Pinpoint the cell where the given text exists, returning its [X, Y] midpoint coordinate. 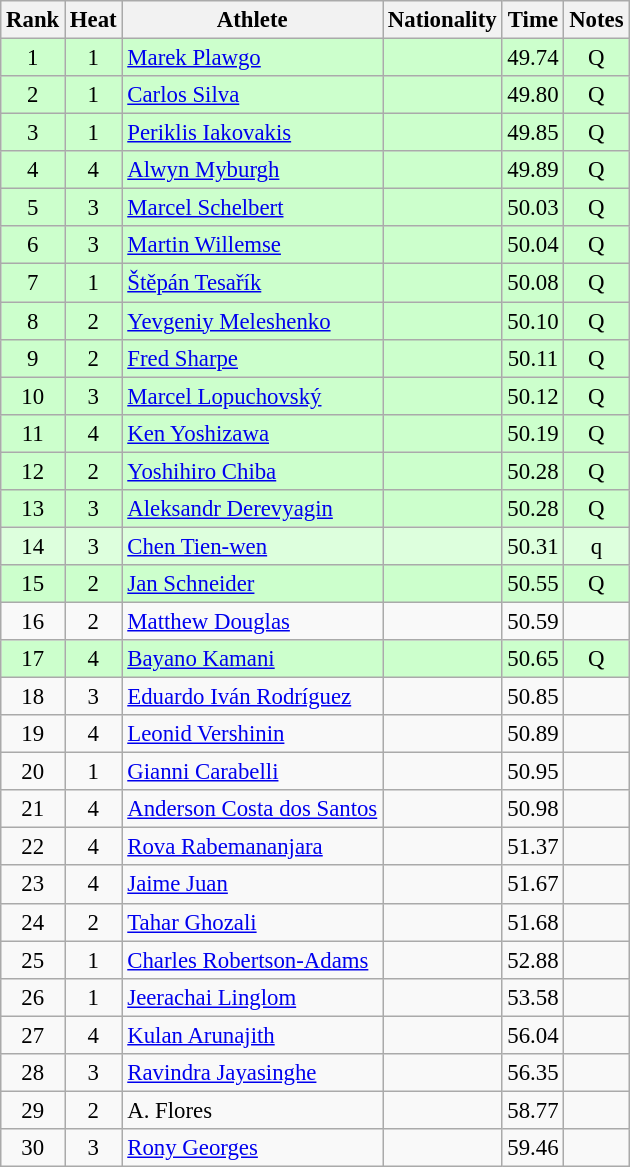
17 [33, 659]
Martin Willemse [252, 245]
29 [33, 1110]
30 [33, 1148]
49.80 [533, 95]
Yoshihiro Chiba [252, 471]
Nationality [442, 20]
19 [33, 734]
Rova Rabemananjara [252, 847]
Ken Yoshizawa [252, 433]
Tahar Ghozali [252, 922]
Jan Schneider [252, 584]
Gianni Carabelli [252, 772]
50.08 [533, 283]
51.68 [533, 922]
Yevgeniy Meleshenko [252, 321]
50.55 [533, 584]
Bayano Kamani [252, 659]
5 [33, 208]
13 [33, 509]
50.31 [533, 546]
50.11 [533, 358]
Anderson Costa dos Santos [252, 809]
50.19 [533, 433]
58.77 [533, 1110]
Carlos Silva [252, 95]
10 [33, 396]
51.67 [533, 885]
53.58 [533, 997]
24 [33, 922]
14 [33, 546]
15 [33, 584]
8 [33, 321]
50.65 [533, 659]
50.98 [533, 809]
Marcel Schelbert [252, 208]
21 [33, 809]
56.04 [533, 1035]
Chen Tien-wen [252, 546]
Periklis Iakovakis [252, 133]
50.89 [533, 734]
11 [33, 433]
7 [33, 283]
26 [33, 997]
Fred Sharpe [252, 358]
50.95 [533, 772]
22 [33, 847]
Eduardo Iván Rodríguez [252, 697]
Notes [596, 20]
q [596, 546]
6 [33, 245]
50.59 [533, 621]
Jeerachai Linglom [252, 997]
27 [33, 1035]
Aleksandr Derevyagin [252, 509]
28 [33, 1073]
A. Flores [252, 1110]
49.74 [533, 58]
23 [33, 885]
16 [33, 621]
Marcel Lopuchovský [252, 396]
Charles Robertson-Adams [252, 960]
51.37 [533, 847]
50.10 [533, 321]
18 [33, 697]
Štěpán Tesařík [252, 283]
20 [33, 772]
Athlete [252, 20]
Jaime Juan [252, 885]
Rank [33, 20]
Alwyn Myburgh [252, 170]
Matthew Douglas [252, 621]
59.46 [533, 1148]
12 [33, 471]
52.88 [533, 960]
25 [33, 960]
Heat [94, 20]
50.85 [533, 697]
50.03 [533, 208]
49.85 [533, 133]
Rony Georges [252, 1148]
Kulan Arunajith [252, 1035]
50.12 [533, 396]
56.35 [533, 1073]
Marek Plawgo [252, 58]
Leonid Vershinin [252, 734]
9 [33, 358]
49.89 [533, 170]
50.04 [533, 245]
Time [533, 20]
Ravindra Jayasinghe [252, 1073]
